Determine the [x, y] coordinate at the center of the cell enclosing the given text.  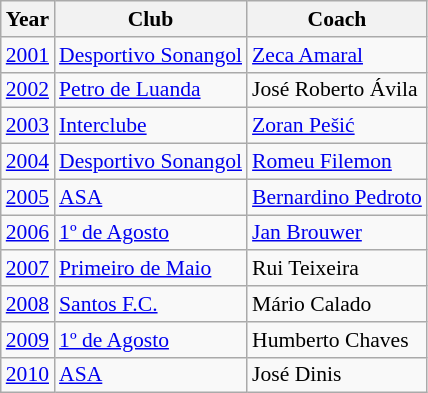
Mário Calado [337, 304]
2009 [28, 340]
José Dinis [337, 375]
Romeu Filemon [337, 162]
Humberto Chaves [337, 340]
2007 [28, 269]
2010 [28, 375]
2005 [28, 197]
Bernardino Pedroto [337, 197]
Jan Brouwer [337, 233]
Year [28, 19]
2002 [28, 90]
Interclube [150, 126]
Santos F.C. [150, 304]
José Roberto Ávila [337, 90]
2008 [28, 304]
Primeiro de Maio [150, 269]
Petro de Luanda [150, 90]
2001 [28, 55]
Rui Teixeira [337, 269]
Zoran Pešić [337, 126]
2003 [28, 126]
2004 [28, 162]
Club [150, 19]
Zeca Amaral [337, 55]
2006 [28, 233]
Coach [337, 19]
